Detect which cell encompasses the target text, then output its [x, y] center coordinate. 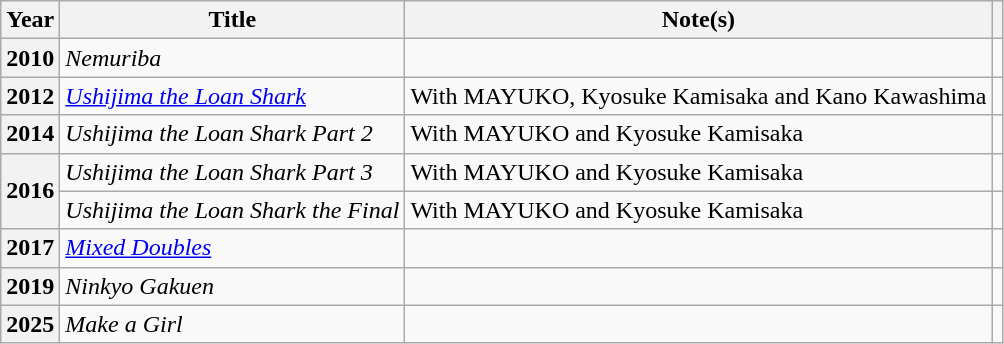
Ninkyo Gakuen [232, 286]
Nemuriba [232, 58]
Note(s) [698, 20]
Ushijima the Loan Shark Part 2 [232, 134]
2016 [30, 191]
Year [30, 20]
With MAYUKO, Kyosuke Kamisaka and Kano Kawashima [698, 96]
Ushijima the Loan Shark [232, 96]
Ushijima the Loan Shark Part 3 [232, 172]
Title [232, 20]
2019 [30, 286]
Ushijima the Loan Shark the Final [232, 210]
2017 [30, 248]
Mixed Doubles [232, 248]
2012 [30, 96]
2025 [30, 324]
Make a Girl [232, 324]
2010 [30, 58]
2014 [30, 134]
